From the cell containing the given text, extract its center point as (x, y) coordinate. 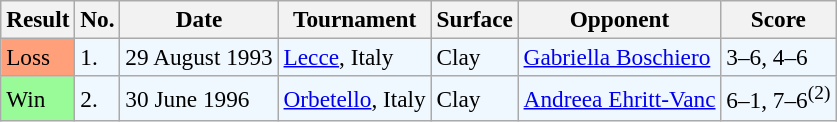
6–1, 7–6(2) (778, 98)
Score (778, 19)
Lecce, Italy (354, 57)
Result (38, 19)
3–6, 4–6 (778, 57)
1. (98, 57)
Gabriella Boschiero (620, 57)
Opponent (620, 19)
Loss (38, 57)
Date (199, 19)
30 June 1996 (199, 98)
No. (98, 19)
29 August 1993 (199, 57)
Win (38, 98)
Tournament (354, 19)
Orbetello, Italy (354, 98)
Andreea Ehritt-Vanc (620, 98)
Surface (474, 19)
2. (98, 98)
